Determine the (X, Y) coordinate at the center of the cell enclosing the given text.  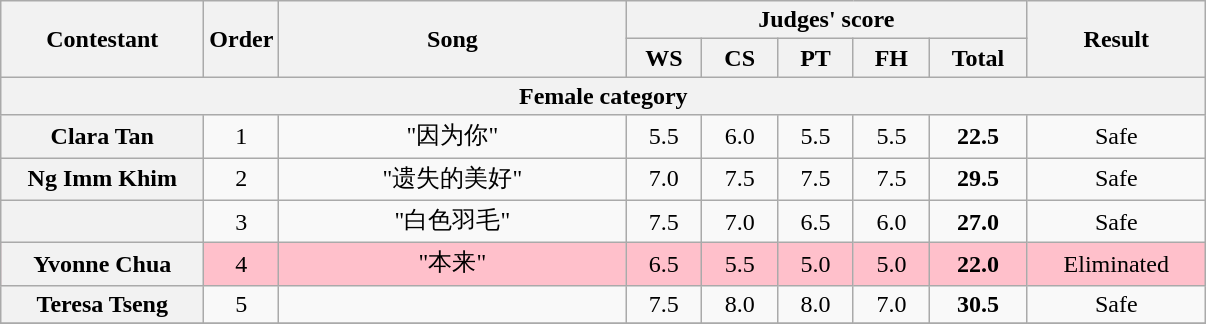
22.0 (978, 264)
Judges' score (826, 20)
WS (664, 58)
29.5 (978, 180)
FH (891, 58)
5 (242, 304)
"因为你" (452, 136)
Song (452, 39)
Total (978, 58)
22.5 (978, 136)
PT (816, 58)
Teresa Tseng (102, 304)
"白色羽毛" (452, 222)
27.0 (978, 222)
Female category (604, 96)
1 (242, 136)
Order (242, 39)
"本来" (452, 264)
Eliminated (1116, 264)
Clara Tan (102, 136)
4 (242, 264)
Result (1116, 39)
Ng Imm Khim (102, 180)
2 (242, 180)
"遗失的美好" (452, 180)
Contestant (102, 39)
30.5 (978, 304)
Yvonne Chua (102, 264)
3 (242, 222)
CS (740, 58)
